Pinpoint the cell where the given text exists, returning its (X, Y) midpoint coordinate. 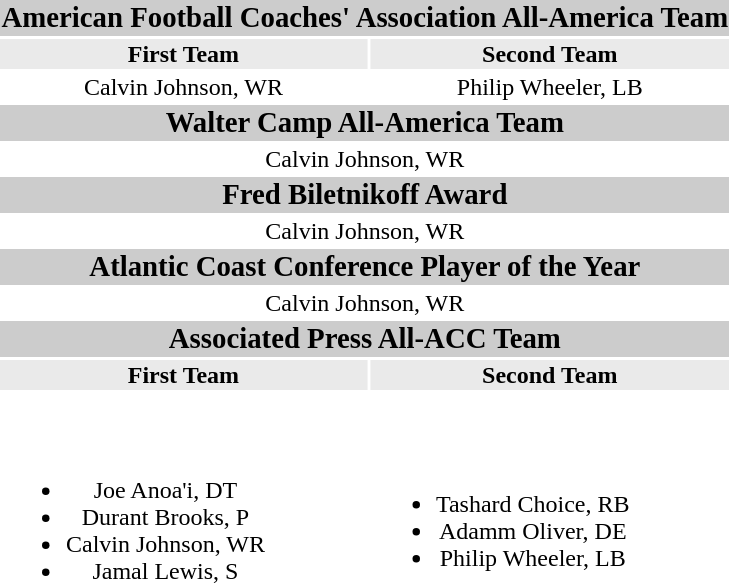
Calvin Johnson, WR (184, 87)
